Capture the cell that displays the provided text and extract its [X, Y] central coordinate. 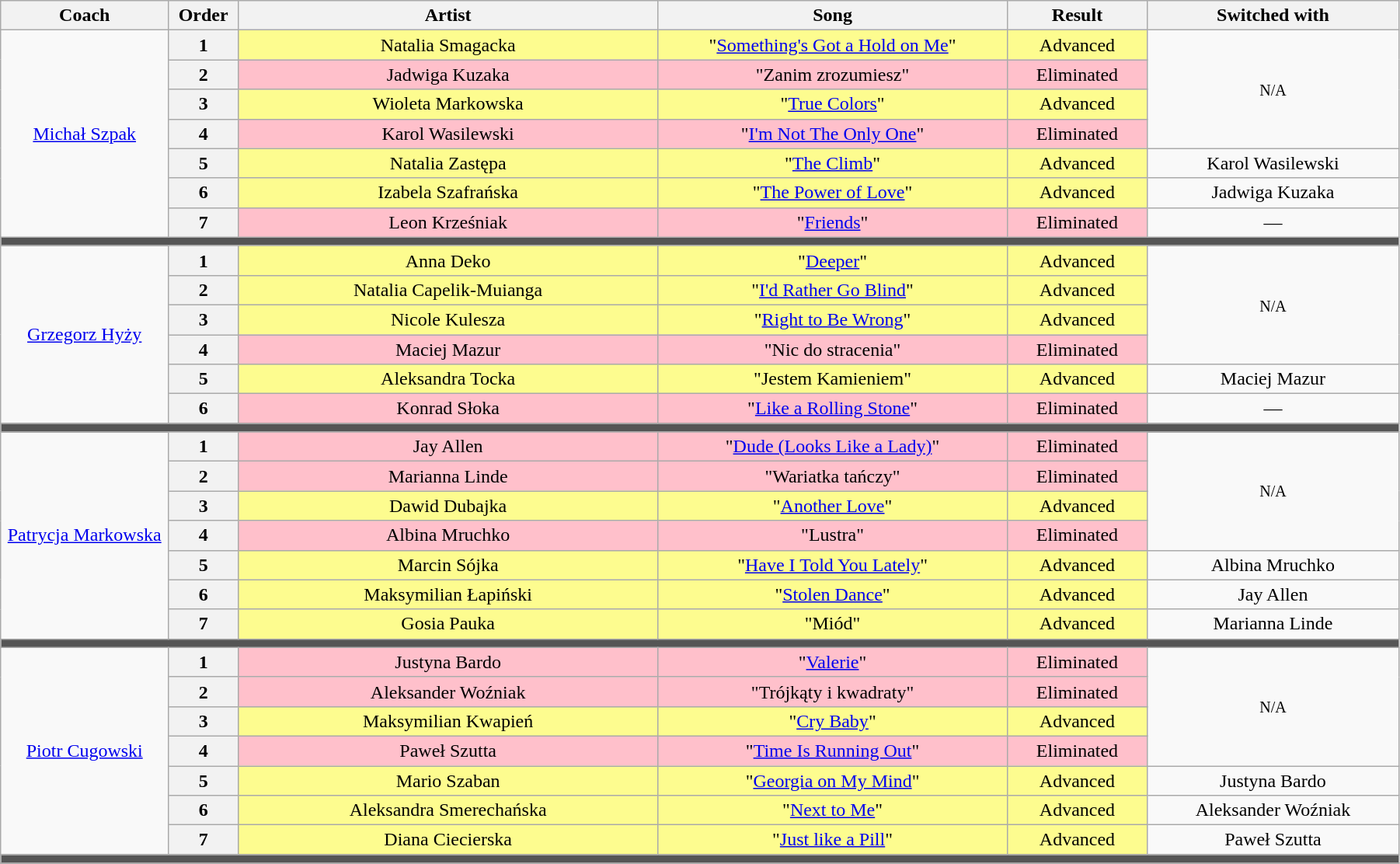
Marcin Sójka [448, 565]
"Zanim zrozumiesz" [833, 75]
"Time Is Running Out" [833, 751]
Konrad Słoka [448, 409]
Result [1077, 16]
Grzegorz Hyży [85, 334]
"I'd Rather Go Blind" [833, 290]
"Nic do stracenia" [833, 349]
Maksymilian Łapiński [448, 594]
Aleksandra Smerechańska [448, 810]
Artist [448, 16]
Patrycja Markowska [85, 535]
"Another Love" [833, 506]
Mario Szaban [448, 781]
Song [833, 16]
Leon Krześniak [448, 222]
"Like a Rolling Stone" [833, 409]
Gosia Pauka [448, 624]
Coach [85, 16]
"I'm Not The Only One" [833, 134]
Michał Szpak [85, 134]
Order [204, 16]
Natalia Capelik-Muianga [448, 290]
Wioleta Markowska [448, 104]
"Deeper" [833, 260]
Natalia Zastępa [448, 163]
"The Power of Love" [833, 193]
"Have I Told You Lately" [833, 565]
"Trójkąty i kwadraty" [833, 692]
"Next to Me" [833, 810]
"Jestem Kamieniem" [833, 379]
"Wariatka tańczy" [833, 476]
Diana Ciecierska [448, 840]
Aleksandra Tocka [448, 379]
"Something's Got a Hold on Me" [833, 45]
"Miód" [833, 624]
Anna Deko [448, 260]
Dawid Dubajka [448, 506]
"Stolen Dance" [833, 594]
"Right to Be Wrong" [833, 319]
Nicole Kulesza [448, 319]
"Cry Baby" [833, 721]
Maksymilian Kwapień [448, 721]
Piotr Cugowski [85, 751]
"True Colors" [833, 104]
"Georgia on My Mind" [833, 781]
"The Climb" [833, 163]
Natalia Smagacka [448, 45]
"Lustra" [833, 535]
Izabela Szafrańska [448, 193]
"Valerie" [833, 662]
"Just like a Pill" [833, 840]
"Friends" [833, 222]
"Dude (Looks Like a Lady)" [833, 447]
Switched with [1273, 16]
